For the text-containing cell, return its midpoint in [X, Y] coordinate format. 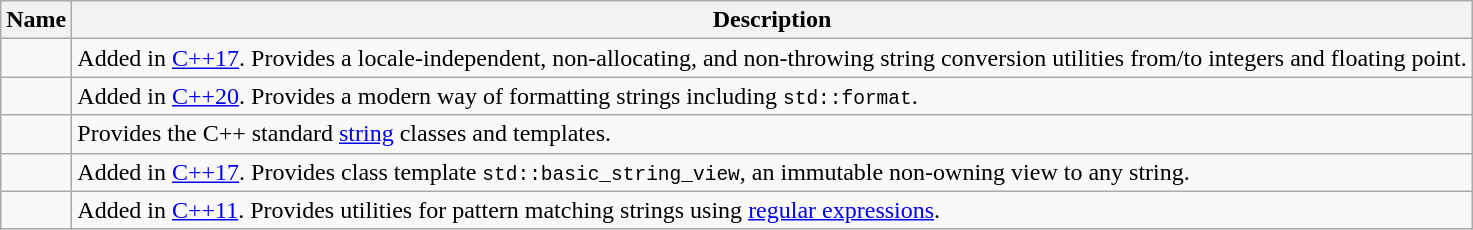
Added in C++11. Provides utilities for pattern matching strings using regular expressions. [772, 210]
Name [36, 20]
Provides the C++ standard string classes and templates. [772, 134]
Added in C++17. Provides class template std::basic_string_view, an immutable non-owning view to any string. [772, 172]
Added in C++20. Provides a modern way of formatting strings including std::format. [772, 96]
Added in C++17. Provides a locale-independent, non-allocating, and non-throwing string conversion utilities from/to integers and floating point. [772, 58]
Description [772, 20]
